Pinpoint the cell where the given text exists, returning its (x, y) midpoint coordinate. 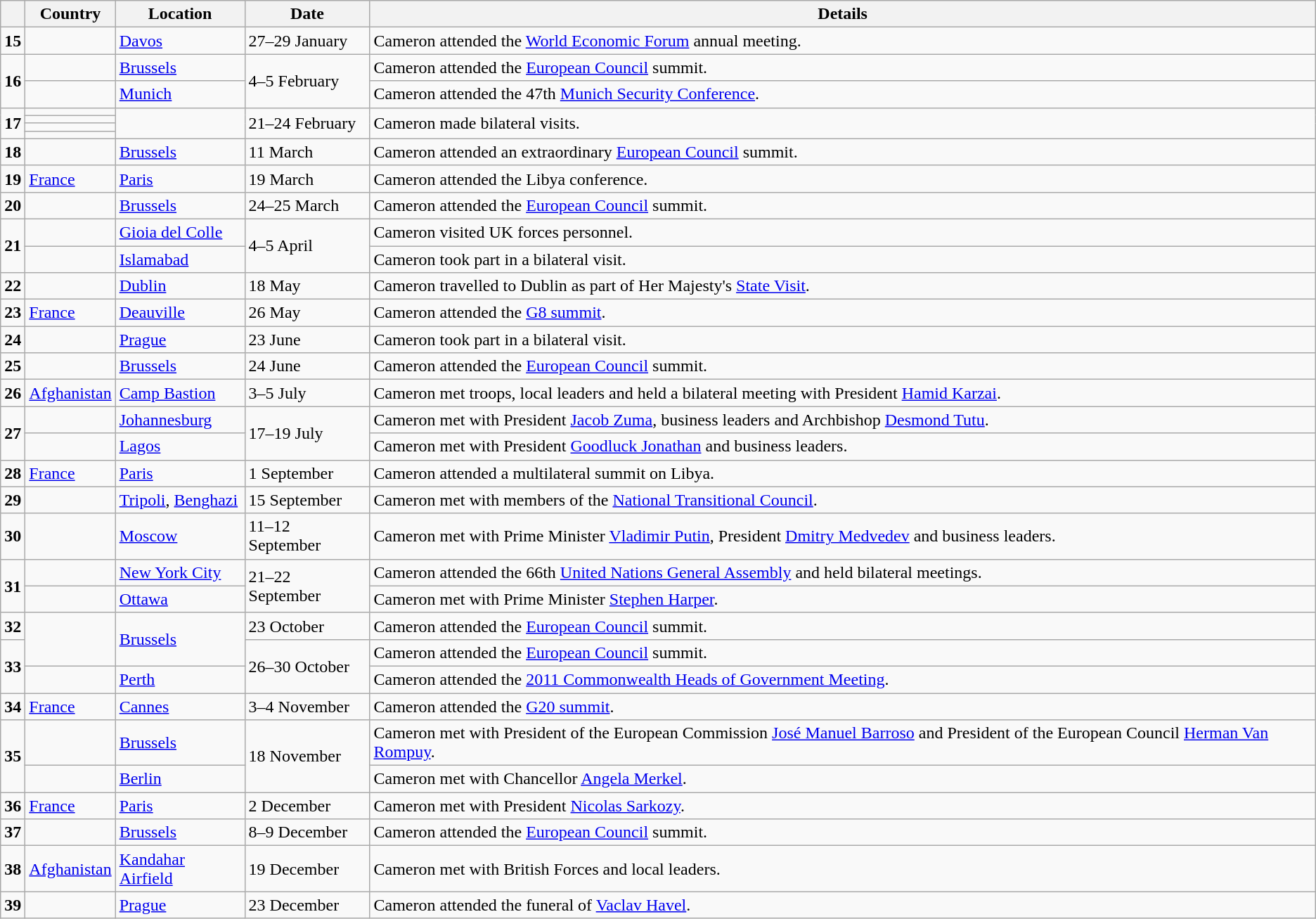
Date (307, 14)
Cameron met troops, local leaders and held a bilateral meeting with President Hamid Karzai. (842, 393)
Cameron travelled to Dublin as part of Her Majesty's State Visit. (842, 286)
16 (13, 81)
4–5 April (307, 245)
27–29 January (307, 41)
Gioia del Colle (180, 232)
Islamabad (180, 259)
Lagos (180, 446)
Cameron attended the 66th United Nations General Assembly and held bilateral meetings. (842, 572)
34 (13, 707)
26 (13, 393)
Ottawa (180, 599)
1 September (307, 473)
Cameron attended a multilateral summit on Libya. (842, 473)
Cameron attended an extraordinary European Council summit. (842, 152)
Cameron attended the 47th Munich Security Conference. (842, 94)
Cameron met with President Goodluck Jonathan and business leaders. (842, 446)
21–24 February (307, 123)
17 (13, 123)
3–4 November (307, 707)
Cameron met with President Nicolas Sarkozy. (842, 806)
18 November (307, 757)
11–12 September (307, 536)
Munich (180, 94)
Details (842, 14)
31 (13, 586)
27 (13, 433)
2 December (307, 806)
Cameron attended the Libya conference. (842, 179)
Camp Bastion (180, 393)
21 (13, 245)
38 (13, 869)
22 (13, 286)
Cameron attended the G20 summit. (842, 707)
Cameron attended the funeral of Vaclav Havel. (842, 905)
23 June (307, 340)
37 (13, 833)
35 (13, 757)
15 (13, 41)
21–22 September (307, 586)
11 March (307, 152)
Dublin (180, 286)
23 (13, 313)
32 (13, 626)
23 October (307, 626)
Johannesburg (180, 420)
Cameron met with President Jacob Zuma, business leaders and Archbishop Desmond Tutu. (842, 420)
Berlin (180, 779)
30 (13, 536)
36 (13, 806)
18 May (307, 286)
8–9 December (307, 833)
33 (13, 666)
Cameron met with Prime Minister Vladimir Putin, President Dmitry Medvedev and business leaders. (842, 536)
Cameron met with Chancellor Angela Merkel. (842, 779)
Moscow (180, 536)
Cameron made bilateral visits. (842, 123)
24–25 March (307, 205)
39 (13, 905)
Cameron visited UK forces personnel. (842, 232)
19 March (307, 179)
3–5 July (307, 393)
Davos (180, 41)
Kandahar Airfield (180, 869)
Cameron met with British Forces and local leaders. (842, 869)
Cameron met with Prime Minister Stephen Harper. (842, 599)
New York City (180, 572)
15 September (307, 500)
19 (13, 179)
Cameron attended the G8 summit. (842, 313)
Cameron attended the 2011 Commonwealth Heads of Government Meeting. (842, 679)
Deauville (180, 313)
17–19 July (307, 433)
28 (13, 473)
24 June (307, 366)
Tripoli, Benghazi (180, 500)
29 (13, 500)
Cannes (180, 707)
Cameron met with members of the National Transitional Council. (842, 500)
Cameron met with President of the European Commission José Manuel Barroso and President of the European Council Herman Van Rompuy. (842, 743)
Location (180, 14)
26–30 October (307, 666)
19 December (307, 869)
23 December (307, 905)
Cameron attended the World Economic Forum annual meeting. (842, 41)
25 (13, 366)
18 (13, 152)
4–5 February (307, 81)
24 (13, 340)
Country (70, 14)
26 May (307, 313)
20 (13, 205)
Perth (180, 679)
